Determine the (X, Y) coordinate at the center of the cell enclosing the given text.  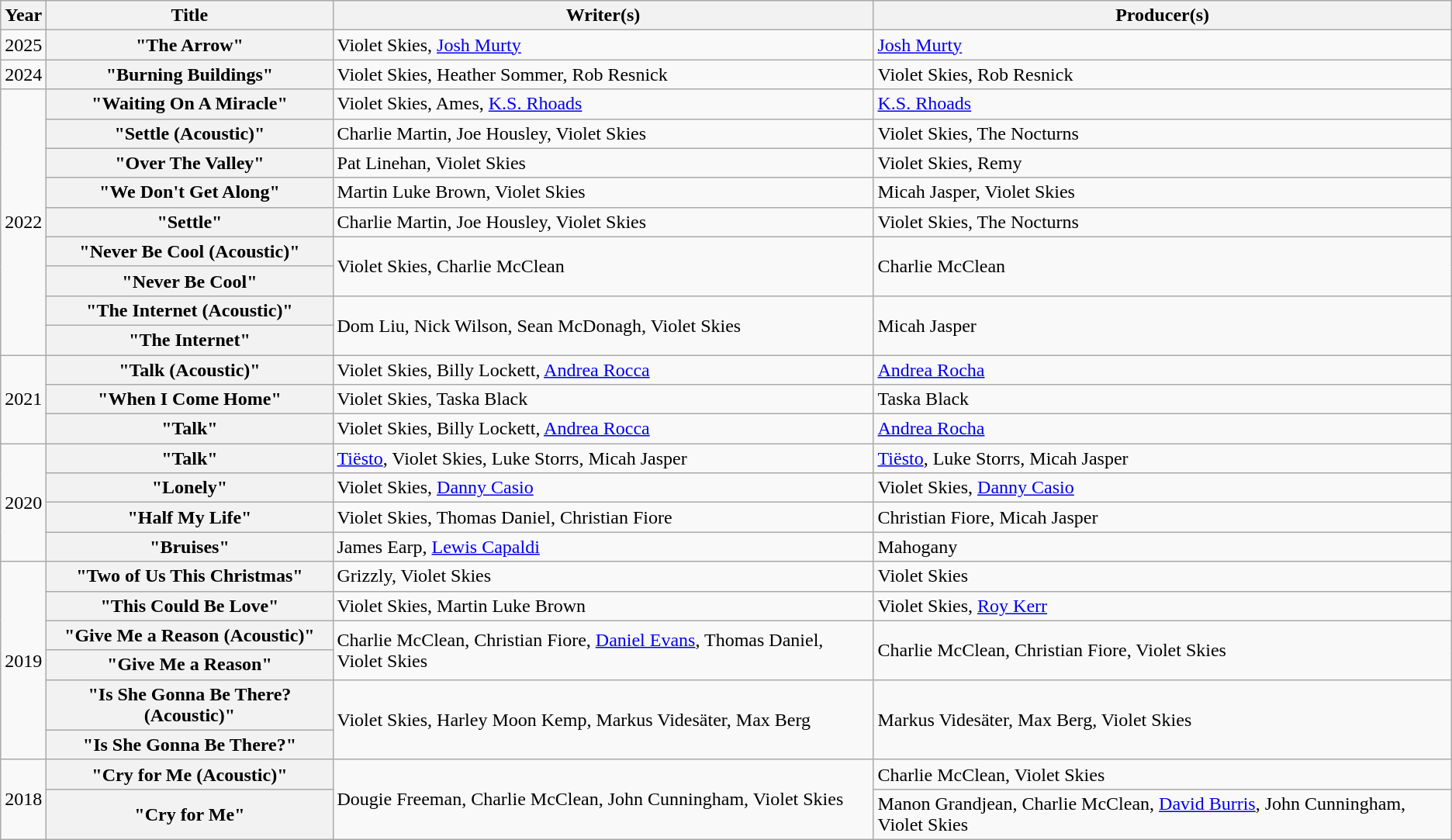
"When I Come Home" (189, 399)
Pat Linehan, Violet Skies (603, 163)
Violet Skies, Taska Black (603, 399)
Micah Jasper (1162, 325)
2024 (23, 74)
"Waiting On A Miracle" (189, 104)
Title (189, 16)
Tiësto, Violet Skies, Luke Storrs, Micah Jasper (603, 458)
Violet Skies, Heather Sommer, Rob Resnick (603, 74)
Taska Black (1162, 399)
2021 (23, 399)
"This Could Be Love" (189, 606)
Violet Skies, Martin Luke Brown (603, 606)
Micah Jasper, Violet Skies (1162, 192)
Violet Skies, Harley Moon Kemp, Markus Videsäter, Max Berg (603, 720)
2020 (23, 503)
2018 (23, 799)
"Cry for Me" (189, 814)
Violet Skies, Roy Kerr (1162, 606)
Writer(s) (603, 16)
Christian Fiore, Micah Jasper (1162, 517)
K.S. Rhoads (1162, 104)
"Cry for Me (Acoustic)" (189, 774)
"Never Be Cool" (189, 281)
Violet Skies, Ames, K.S. Rhoads (603, 104)
"Settle (Acoustic)" (189, 133)
James Earp, Lewis Capaldi (603, 547)
"Is She Gonna Be There? (Acoustic)" (189, 704)
"The Internet" (189, 340)
"Never Be Cool (Acoustic)" (189, 251)
"Two of Us This Christmas" (189, 576)
Violet Skies, Remy (1162, 163)
"Settle" (189, 222)
Manon Grandjean, Charlie McClean, David Burris, John Cunningham, Violet Skies (1162, 814)
Josh Murty (1162, 45)
"Over The Valley" (189, 163)
Tiësto, Luke Storrs, Micah Jasper (1162, 458)
2025 (23, 45)
"We Don't Get Along" (189, 192)
Violet Skies, Rob Resnick (1162, 74)
Charlie McClean, Christian Fiore, Violet Skies (1162, 650)
"Give Me a Reason (Acoustic)" (189, 635)
"Lonely" (189, 488)
Charlie McClean (1162, 266)
Markus Videsäter, Max Berg, Violet Skies (1162, 720)
Violet Skies, Thomas Daniel, Christian Fiore (603, 517)
Mahogany (1162, 547)
"Half My Life" (189, 517)
"Bruises" (189, 547)
"Talk (Acoustic)" (189, 370)
"Burning Buildings" (189, 74)
2019 (23, 661)
"Is She Gonna Be There?" (189, 745)
Grizzly, Violet Skies (603, 576)
Dom Liu, Nick Wilson, Sean McDonagh, Violet Skies (603, 325)
Producer(s) (1162, 16)
"The Arrow" (189, 45)
Charlie McClean, Violet Skies (1162, 774)
2022 (23, 222)
Dougie Freeman, Charlie McClean, John Cunningham, Violet Skies (603, 799)
"Give Me a Reason" (189, 665)
Violet Skies (1162, 576)
Violet Skies, Josh Murty (603, 45)
Martin Luke Brown, Violet Skies (603, 192)
"The Internet (Acoustic)" (189, 310)
Violet Skies, Charlie McClean (603, 266)
Year (23, 16)
Charlie McClean, Christian Fiore, Daniel Evans, Thomas Daniel, Violet Skies (603, 650)
